Output the (X, Y) coordinate of the center of the cell containing the given text.  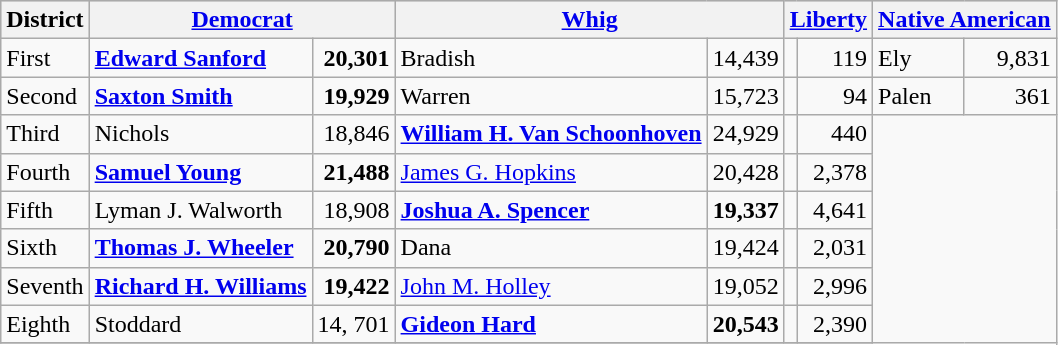
Democrat (242, 20)
361 (1010, 96)
Third (45, 134)
2,390 (835, 324)
Fourth (45, 172)
William H. Van Schoonhoven (551, 134)
14,439 (746, 58)
Joshua A. Spencer (551, 210)
Palen (918, 96)
Liberty (828, 20)
2,378 (835, 172)
Lyman J. Walworth (200, 210)
20,790 (354, 248)
John M. Holley (551, 286)
4,641 (835, 210)
Bradish (551, 58)
9,831 (1010, 58)
First (45, 58)
20,428 (746, 172)
20,301 (354, 58)
21,488 (354, 172)
Whig (590, 20)
Gideon Hard (551, 324)
14, 701 (354, 324)
Ely (918, 58)
Eighth (45, 324)
Native American (965, 20)
Second (45, 96)
Thomas J. Wheeler (200, 248)
18,846 (354, 134)
20,543 (746, 324)
19,424 (746, 248)
94 (835, 96)
Saxton Smith (200, 96)
19,052 (746, 286)
18,908 (354, 210)
District (45, 20)
440 (835, 134)
Fifth (45, 210)
Nichols (200, 134)
24,929 (746, 134)
19,929 (354, 96)
Sixth (45, 248)
15,723 (746, 96)
Dana (551, 248)
Richard H. Williams (200, 286)
Edward Sanford (200, 58)
Seventh (45, 286)
19,337 (746, 210)
Samuel Young (200, 172)
Stoddard (200, 324)
119 (835, 58)
2,031 (835, 248)
2,996 (835, 286)
19,422 (354, 286)
James G. Hopkins (551, 172)
Warren (551, 96)
